Return [x, y] of the center of cell containing provided text 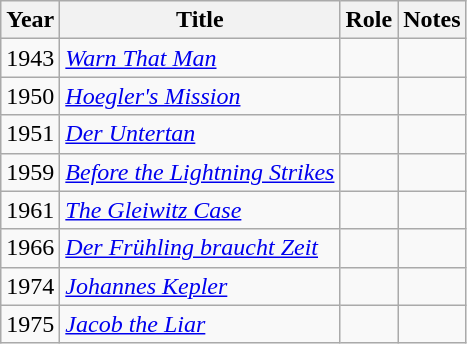
Warn That Man [200, 58]
Der Untertan [200, 134]
Notes [432, 20]
Johannes Kepler [200, 286]
Hoegler's Mission [200, 96]
Der Frühling braucht Zeit [200, 248]
1961 [30, 210]
Before the Lightning Strikes [200, 172]
1951 [30, 134]
Title [200, 20]
Year [30, 20]
1950 [30, 96]
Role [369, 20]
1975 [30, 324]
1959 [30, 172]
1943 [30, 58]
Jacob the Liar [200, 324]
1974 [30, 286]
The Gleiwitz Case [200, 210]
1966 [30, 248]
